Identify which cell holds the provided text, then report its (X, Y) central coordinate. 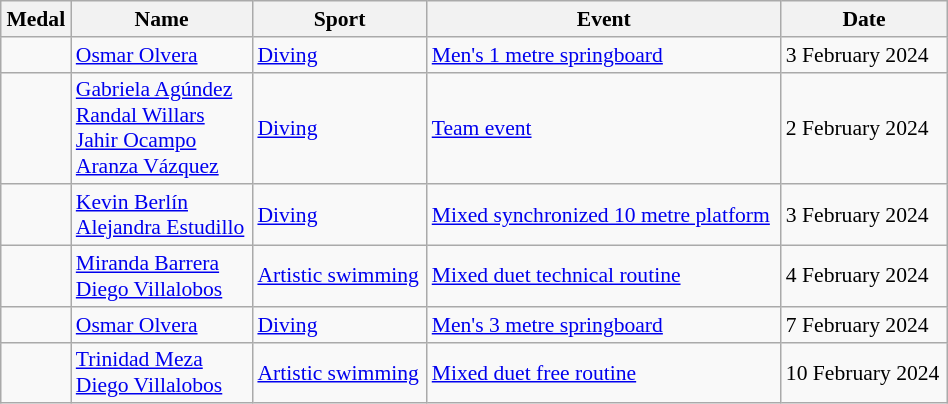
Mixed duet technical routine (604, 276)
Mixed synchronized 10 metre platform (604, 216)
Date (864, 19)
Gabriela AgúndezRandal WillarsJahir OcampoAranza Vázquez (162, 128)
Men's 1 metre springboard (604, 55)
Kevin BerlínAlejandra Estudillo (162, 216)
7 February 2024 (864, 325)
4 February 2024 (864, 276)
10 February 2024 (864, 372)
Men's 3 metre springboard (604, 325)
Mixed duet free routine (604, 372)
Trinidad MezaDiego Villalobos (162, 372)
Medal (36, 19)
2 February 2024 (864, 128)
Sport (339, 19)
Name (162, 19)
Miranda BarreraDiego Villalobos (162, 276)
Event (604, 19)
Team event (604, 128)
